For the text-containing cell, return its midpoint in (X, Y) coordinate format. 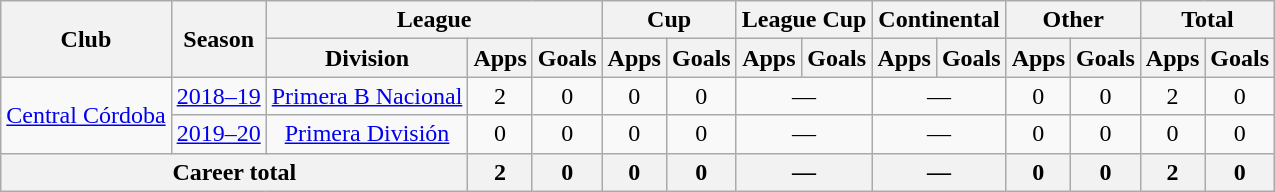
Primera B Nacional (367, 96)
Other (1073, 20)
Career total (234, 172)
2019–20 (218, 134)
2018–19 (218, 96)
Cup (669, 20)
Central Córdoba (86, 115)
Club (86, 39)
League Cup (804, 20)
League (434, 20)
Division (367, 58)
Primera División (367, 134)
Season (218, 39)
Continental (939, 20)
Total (1207, 20)
